For the text-containing cell, return its midpoint in [x, y] coordinate format. 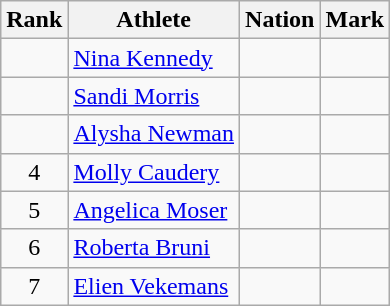
Mark [355, 20]
Sandi Morris [154, 96]
Nation [280, 20]
7 [34, 286]
Angelica Moser [154, 210]
Athlete [154, 20]
Rank [34, 20]
Molly Caudery [154, 172]
Roberta Bruni [154, 248]
4 [34, 172]
Elien Vekemans [154, 286]
Alysha Newman [154, 134]
5 [34, 210]
6 [34, 248]
Nina Kennedy [154, 58]
